Pinpoint the cell where the given text exists, returning its [X, Y] midpoint coordinate. 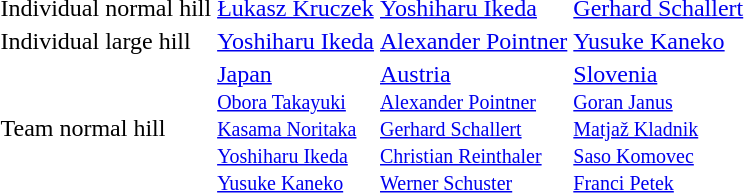
Alexander Pointner [474, 41]
Yoshiharu Ikeda [296, 41]
